Return [x, y] of the center of cell containing provided text 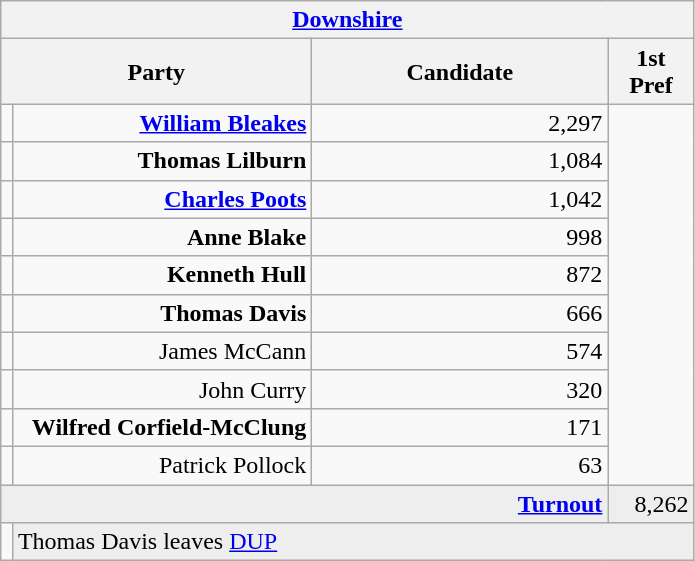
Party [156, 72]
998 [460, 237]
2,297 [460, 123]
574 [460, 351]
1,084 [460, 161]
Kenneth Hull [162, 275]
Thomas Davis leaves DUP [353, 542]
666 [460, 313]
Wilfred Corfield-McClung [162, 427]
Patrick Pollock [162, 465]
1st Pref [651, 72]
Thomas Davis [162, 313]
Candidate [460, 72]
Thomas Lilburn [162, 161]
Anne Blake [162, 237]
John Curry [162, 389]
8,262 [651, 503]
872 [460, 275]
Turnout [304, 503]
171 [460, 427]
William Bleakes [162, 123]
1,042 [460, 199]
320 [460, 389]
James McCann [162, 351]
Downshire [348, 20]
63 [460, 465]
Charles Poots [162, 199]
